For the text-containing cell, return its midpoint in [X, Y] coordinate format. 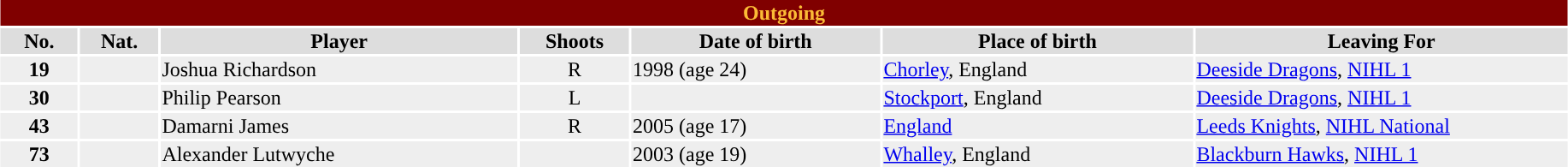
Damarni James [339, 126]
Nat. [120, 41]
L [575, 98]
Joshua Richardson [339, 69]
Date of birth [755, 41]
Player [339, 41]
Blackburn Hawks, NIHL 1 [1382, 154]
Alexander Lutwyche [339, 154]
2003 (age 19) [755, 154]
2005 (age 17) [755, 126]
30 [39, 98]
No. [39, 41]
Outgoing [783, 13]
1998 (age 24) [755, 69]
Whalley, England [1038, 154]
Leeds Knights, NIHL National [1382, 126]
43 [39, 126]
Leaving For [1382, 41]
Philip Pearson [339, 98]
England [1038, 126]
73 [39, 154]
Shoots [575, 41]
19 [39, 69]
Chorley, England [1038, 69]
Stockport, England [1038, 98]
Place of birth [1038, 41]
